Pinpoint the cell where the given text exists, returning its [x, y] midpoint coordinate. 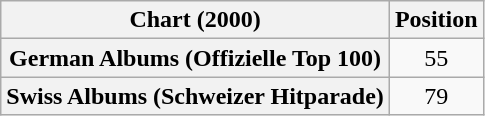
79 [436, 96]
55 [436, 58]
Chart (2000) [196, 20]
Swiss Albums (Schweizer Hitparade) [196, 96]
German Albums (Offizielle Top 100) [196, 58]
Position [436, 20]
